Extract the (x, y) coordinate from the center of the cell holding the provided text.  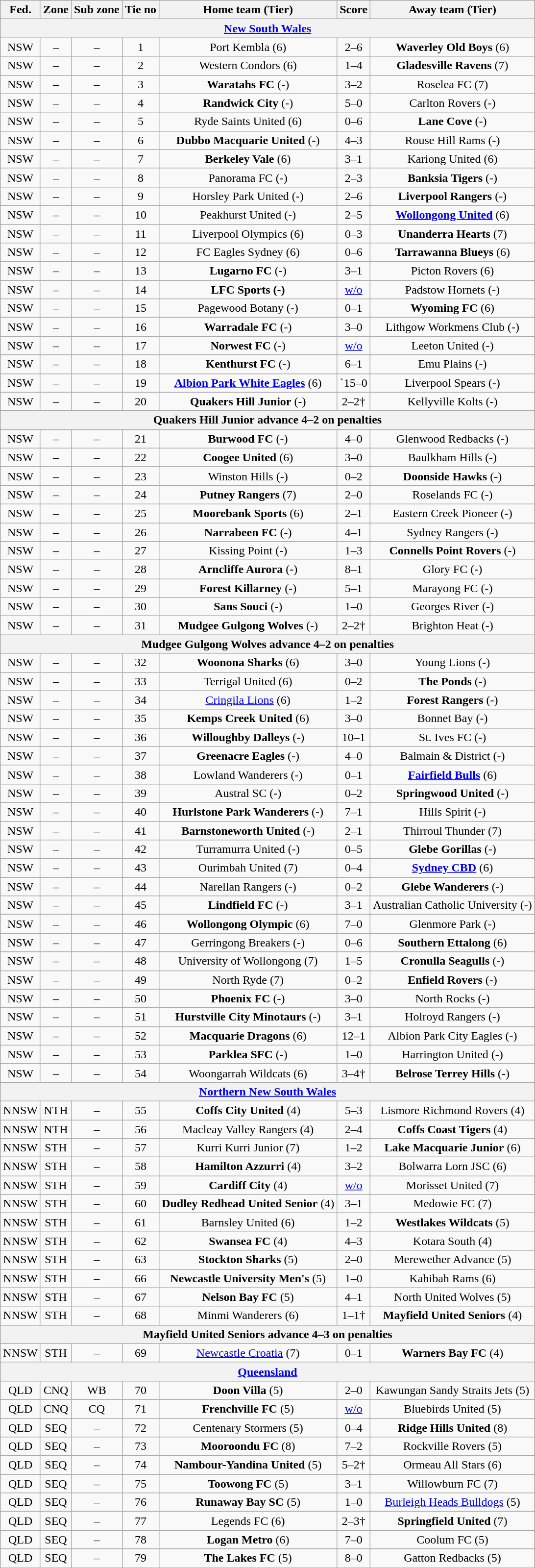
Roselea FC (7) (453, 84)
33 (140, 681)
30 (140, 607)
Woonona Sharks (6) (248, 663)
Medowie FC (7) (453, 1204)
2–3† (354, 1521)
Cringila Lions (6) (248, 700)
29 (140, 588)
Arncliffe Aurora (-) (248, 570)
39 (140, 793)
7–2 (354, 1446)
57 (140, 1148)
Zone (56, 10)
Albion Park White Eagles (6) (248, 383)
Lugarno FC (-) (248, 271)
Glenwood Redbacks (-) (453, 439)
Swansea FC (4) (248, 1241)
Bolwarra Lorn JSC (6) (453, 1167)
Enfield Rovers (-) (453, 980)
Cronulla Seagulls (-) (453, 961)
Hamilton Azzurri (4) (248, 1167)
Lowland Wanderers (-) (248, 774)
4 (140, 103)
Newcastle University Men's (5) (248, 1278)
Lithgow Workmens Club (-) (453, 327)
Waratahs FC (-) (248, 84)
Lindfield FC (-) (248, 905)
58 (140, 1167)
Liverpool Rangers (-) (453, 196)
1–4 (354, 66)
22 (140, 457)
54 (140, 1073)
Bonnet Bay (-) (453, 719)
40 (140, 812)
Terrigal United (6) (248, 681)
Randwick City (-) (248, 103)
Mudgee Gulgong Wolves (-) (248, 625)
14 (140, 290)
10–1 (354, 737)
69 (140, 1353)
Wollongong United (6) (453, 215)
Kariong United (6) (453, 159)
LFC Sports (-) (248, 290)
Gladesville Ravens (7) (453, 66)
WB (97, 1390)
60 (140, 1204)
32 (140, 663)
24 (140, 495)
67 (140, 1297)
Barnsley United (6) (248, 1222)
16 (140, 327)
6 (140, 140)
Unanderra Hearts (7) (453, 234)
44 (140, 887)
Northern New South Wales (267, 1092)
Kotara South (4) (453, 1241)
2 (140, 66)
Belrose Terrey Hills (-) (453, 1073)
Macquarie Dragons (6) (248, 1036)
Balmain & District (-) (453, 756)
2–3 (354, 177)
Picton Rovers (6) (453, 271)
Minmi Wanderers (6) (248, 1316)
Morisset United (7) (453, 1185)
17 (140, 346)
New South Wales (267, 28)
Newcastle Croatia (7) (248, 1353)
Kawungan Sandy Straits Jets (5) (453, 1390)
1–1† (354, 1316)
50 (140, 998)
The Lakes FC (5) (248, 1558)
Forest Killarney (-) (248, 588)
Dudley Redhead United Senior (4) (248, 1204)
68 (140, 1316)
Nambour-Yandina United (5) (248, 1465)
70 (140, 1390)
20 (140, 401)
73 (140, 1446)
Logan Metro (6) (248, 1540)
Centenary Stormers (5) (248, 1428)
Sub zone (97, 10)
FC Eagles Sydney (6) (248, 252)
Moorebank Sports (6) (248, 513)
Runaway Bay SC (5) (248, 1502)
Mooroondu FC (8) (248, 1446)
St. Ives FC (-) (453, 737)
Lake Macquarie Junior (6) (453, 1148)
41 (140, 831)
Eastern Creek Pioneer (-) (453, 513)
Gerringong Breakers (-) (248, 943)
Albion Park City Eagles (-) (453, 1036)
Kissing Point (-) (248, 551)
Australian Catholic University (-) (453, 905)
12 (140, 252)
19 (140, 383)
1–3 (354, 551)
37 (140, 756)
North United Wolves (5) (453, 1297)
Holroyd Rangers (-) (453, 1017)
61 (140, 1222)
Dubbo Macquarie United (-) (248, 140)
Leeton United (-) (453, 346)
Turramurra United (-) (248, 849)
Waverley Old Boys (6) (453, 47)
Narellan Rangers (-) (248, 887)
Kellyville Kolts (-) (453, 401)
Liverpool Spears (-) (453, 383)
Panorama FC (-) (248, 177)
Young Lions (-) (453, 663)
Cardiff City (4) (248, 1185)
1 (140, 47)
7 (140, 159)
Lismore Richmond Rovers (4) (453, 1110)
55 (140, 1110)
79 (140, 1558)
45 (140, 905)
Macleay Valley Rangers (4) (248, 1129)
Padstow Hornets (-) (453, 290)
46 (140, 924)
Sydney CBD (6) (453, 868)
Brighton Heat (-) (453, 625)
Horsley Park United (-) (248, 196)
Willowburn FC (7) (453, 1484)
15 (140, 308)
Tie no (140, 10)
Parklea SFC (-) (248, 1054)
Westlakes Wildcats (5) (453, 1222)
36 (140, 737)
5–2† (354, 1465)
0–3 (354, 234)
North Rocks (-) (453, 998)
Western Condors (6) (248, 66)
27 (140, 551)
Greenacre Eagles (-) (248, 756)
Hills Spirit (-) (453, 812)
Port Kembla (6) (248, 47)
Gatton Redbacks (5) (453, 1558)
Carlton Rovers (-) (453, 103)
71 (140, 1409)
Fairfield Bulls (6) (453, 774)
Quakers Hill Junior (-) (248, 401)
Forest Rangers (-) (453, 700)
Phoenix FC (-) (248, 998)
0–5 (354, 849)
Wyoming FC (6) (453, 308)
Fed. (21, 10)
Ridge Hills United (8) (453, 1428)
Hurlstone Park Wanderers (-) (248, 812)
Pagewood Botany (-) (248, 308)
Springfield United (7) (453, 1521)
Doon Villa (5) (248, 1390)
Kenthurst FC (-) (248, 364)
Ormeau All Stars (6) (453, 1465)
North Ryde (7) (248, 980)
Burwood FC (-) (248, 439)
Wollongong Olympic (6) (248, 924)
Burleigh Heads Bulldogs (5) (453, 1502)
Emu Plains (-) (453, 364)
Ourimbah United (7) (248, 868)
Coffs City United (4) (248, 1110)
Southern Ettalong (6) (453, 943)
Queensland (267, 1371)
74 (140, 1465)
Sans Souci (-) (248, 607)
Warners Bay FC (4) (453, 1353)
CQ (97, 1409)
5–1 (354, 588)
5–0 (354, 103)
12–1 (354, 1036)
Glenmore Park (-) (453, 924)
Rockville Rovers (5) (453, 1446)
Georges River (-) (453, 607)
Toowong FC (5) (248, 1484)
21 (140, 439)
Frenchville FC (5) (248, 1409)
59 (140, 1185)
38 (140, 774)
1–5 (354, 961)
28 (140, 570)
53 (140, 1054)
Willoughby Dalleys (-) (248, 737)
Lane Cove (-) (453, 122)
63 (140, 1260)
3–4† (354, 1073)
Winston Hills (-) (248, 476)
Kurri Kurri Junior (7) (248, 1148)
Connells Point Rovers (-) (453, 551)
Austral SC (-) (248, 793)
23 (140, 476)
Coffs Coast Tigers (4) (453, 1129)
Sydney Rangers (-) (453, 532)
Liverpool Olympics (6) (248, 234)
Quakers Hill Junior advance 4–2 on penalties (267, 420)
Springwood United (-) (453, 793)
Coogee United (6) (248, 457)
Mayfield United Seniors advance 4–3 on penalties (267, 1334)
10 (140, 215)
Glory FC (-) (453, 570)
5 (140, 122)
11 (140, 234)
6–1 (354, 364)
9 (140, 196)
Kemps Creek United (6) (248, 719)
77 (140, 1521)
Mayfield United Seniors (4) (453, 1316)
35 (140, 719)
Tarrawanna Blueys (6) (453, 252)
31 (140, 625)
Glebe Gorillas (-) (453, 849)
Hurstville City Minotaurs (-) (248, 1017)
75 (140, 1484)
Merewether Advance (5) (453, 1260)
34 (140, 700)
Glebe Wanderers (-) (453, 887)
51 (140, 1017)
Narrabeen FC (-) (248, 532)
48 (140, 961)
8–0 (354, 1558)
13 (140, 271)
Kahibah Rams (6) (453, 1278)
Peakhurst United (-) (248, 215)
Bluebirds United (5) (453, 1409)
Banksia Tigers (-) (453, 177)
3 (140, 84)
Coolum FC (5) (453, 1540)
Marayong FC (-) (453, 588)
Mudgee Gulgong Wolves advance 4–2 on penalties (267, 644)
Rouse Hill Rams (-) (453, 140)
Nelson Bay FC (5) (248, 1297)
The Ponds (-) (453, 681)
47 (140, 943)
University of Wollongong (7) (248, 961)
Putney Rangers (7) (248, 495)
Thirroul Thunder (7) (453, 831)
Baulkham Hills (-) (453, 457)
43 (140, 868)
66 (140, 1278)
2–4 (354, 1129)
56 (140, 1129)
Score (354, 10)
62 (140, 1241)
42 (140, 849)
52 (140, 1036)
`15–0 (354, 383)
72 (140, 1428)
7–1 (354, 812)
Away team (Tier) (453, 10)
Stockton Sharks (5) (248, 1260)
Legends FC (6) (248, 1521)
76 (140, 1502)
8–1 (354, 570)
49 (140, 980)
Roselands FC (-) (453, 495)
25 (140, 513)
Woongarrah Wildcats (6) (248, 1073)
8 (140, 177)
Ryde Saints United (6) (248, 122)
Doonside Hawks (-) (453, 476)
Harrington United (-) (453, 1054)
Norwest FC (-) (248, 346)
18 (140, 364)
5–3 (354, 1110)
Warradale FC (-) (248, 327)
Barnstoneworth United (-) (248, 831)
2–5 (354, 215)
Berkeley Vale (6) (248, 159)
26 (140, 532)
78 (140, 1540)
Home team (Tier) (248, 10)
